From the cell containing the given text, extract its center point as (x, y) coordinate. 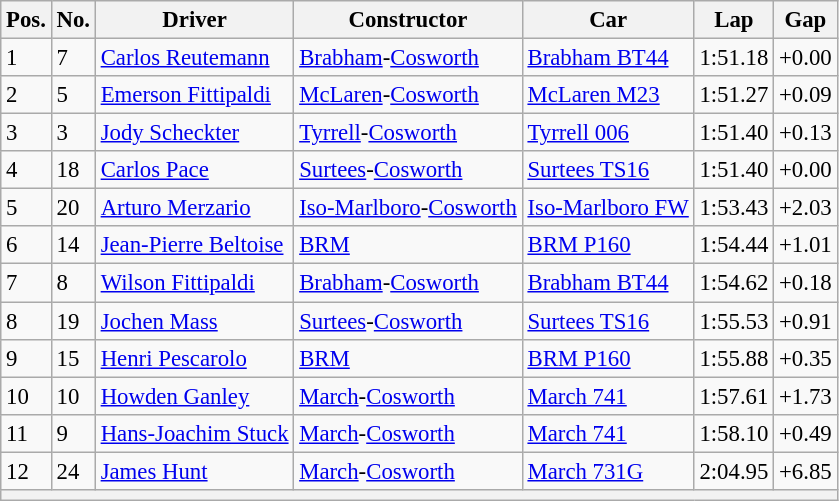
Pos. (26, 20)
11 (26, 433)
Howden Ganley (194, 396)
+0.91 (806, 321)
1:53.43 (734, 208)
2 (26, 95)
Carlos Pace (194, 170)
Jochen Mass (194, 321)
Jean-Pierre Beltoise (194, 245)
March 731G (608, 471)
1:54.62 (734, 283)
+6.85 (806, 471)
1 (26, 58)
1:51.27 (734, 95)
1:55.53 (734, 321)
19 (73, 321)
Tyrrell 006 (608, 133)
Henri Pescarolo (194, 358)
No. (73, 20)
Tyrrell-Cosworth (408, 133)
20 (73, 208)
+2.03 (806, 208)
1:58.10 (734, 433)
Constructor (408, 20)
4 (26, 170)
Gap (806, 20)
Iso-Marlboro-Cosworth (408, 208)
1:54.44 (734, 245)
1:51.18 (734, 58)
Arturo Merzario (194, 208)
Driver (194, 20)
+1.73 (806, 396)
1:57.61 (734, 396)
+0.35 (806, 358)
Car (608, 20)
Hans-Joachim Stuck (194, 433)
24 (73, 471)
McLaren-Cosworth (408, 95)
Iso-Marlboro FW (608, 208)
+0.18 (806, 283)
1:55.88 (734, 358)
Jody Scheckter (194, 133)
Wilson Fittipaldi (194, 283)
18 (73, 170)
Lap (734, 20)
15 (73, 358)
+0.09 (806, 95)
+0.49 (806, 433)
+1.01 (806, 245)
Carlos Reutemann (194, 58)
14 (73, 245)
+0.13 (806, 133)
12 (26, 471)
6 (26, 245)
Emerson Fittipaldi (194, 95)
2:04.95 (734, 471)
James Hunt (194, 471)
McLaren M23 (608, 95)
